Scan for the cell matching the given text and deliver its (X, Y) coordinate at center. 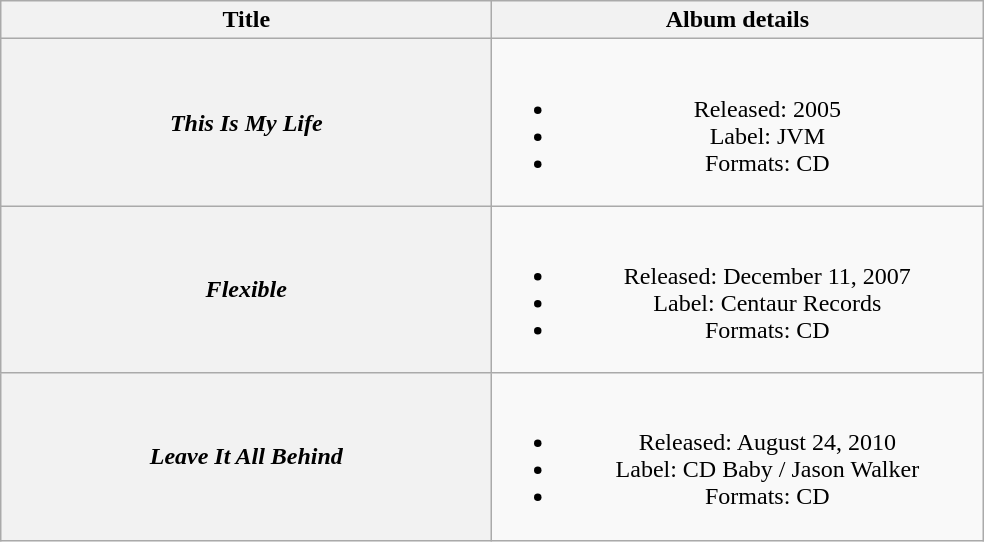
Released: December 11, 2007Label: Centaur RecordsFormats: CD (738, 290)
Released: August 24, 2010Label: CD Baby / Jason WalkerFormats: CD (738, 456)
Released: 2005Label: JVMFormats: CD (738, 122)
Title (246, 20)
This Is My Life (246, 122)
Album details (738, 20)
Leave It All Behind (246, 456)
Flexible (246, 290)
